Determine the (x, y) coordinate at the center of the cell enclosing the given text.  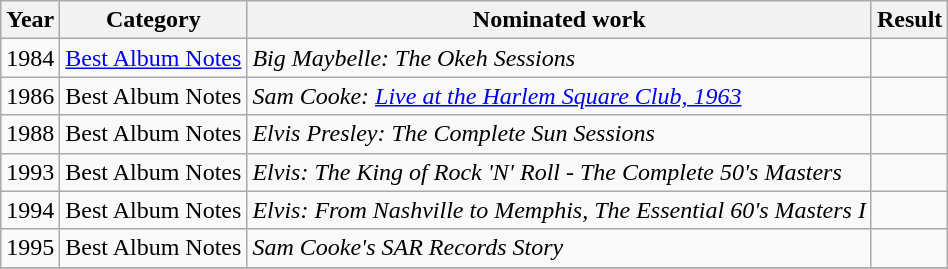
Category (154, 20)
Nominated work (560, 20)
Year (30, 20)
1994 (30, 210)
Sam Cooke's SAR Records Story (560, 248)
Elvis: From Nashville to Memphis, The Essential 60's Masters I (560, 210)
1984 (30, 58)
1995 (30, 248)
Elvis: The King of Rock 'N' Roll - The Complete 50's Masters (560, 172)
1986 (30, 96)
Result (909, 20)
1988 (30, 134)
Sam Cooke: Live at the Harlem Square Club, 1963 (560, 96)
Elvis Presley: The Complete Sun Sessions (560, 134)
Big Maybelle: The Okeh Sessions (560, 58)
1993 (30, 172)
